Output the (x, y) coordinate of the center of the cell containing the given text.  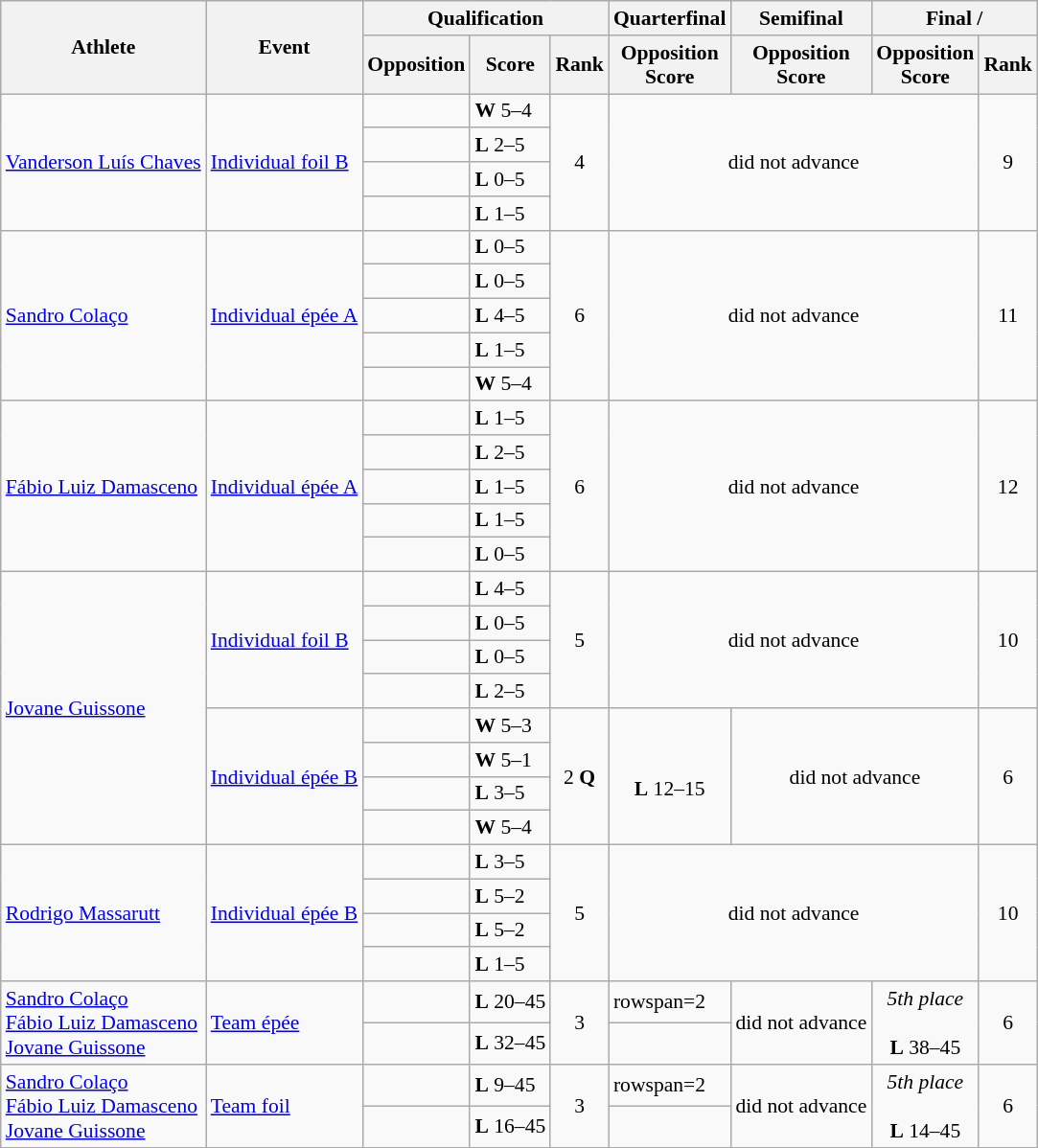
12 (1008, 487)
L 9–45 (510, 1085)
Event (285, 48)
2 Q (579, 776)
Qualification (485, 18)
Rodrigo Massarutt (104, 913)
Fábio Luiz Damasceno (104, 487)
L 32–45 (510, 1043)
Vanderson Luís Chaves (104, 162)
Quarterfinal (670, 18)
L 20–45 (510, 1002)
11 (1008, 315)
5th placeL 14–45 (925, 1106)
Opposition (416, 65)
Athlete (104, 48)
5th placeL 38–45 (925, 1023)
L 16–45 (510, 1127)
Final / (955, 18)
W 5–3 (510, 725)
Team épée (285, 1023)
Score (510, 65)
4 (579, 162)
Semifinal (801, 18)
W 5–1 (510, 760)
Jovane Guissone (104, 709)
L 12–15 (670, 776)
Team foil (285, 1106)
Sandro Colaço (104, 315)
9 (1008, 162)
